Detect which cell encompasses the target text, then output its (X, Y) center coordinate. 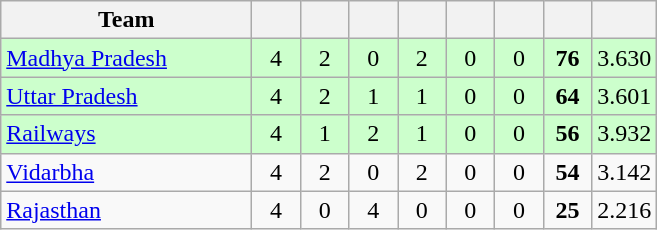
Team (126, 20)
Rajasthan (126, 210)
2.216 (624, 210)
Madhya Pradesh (126, 58)
Railways (126, 134)
3.932 (624, 134)
56 (568, 134)
76 (568, 58)
3.630 (624, 58)
3.142 (624, 172)
Vidarbha (126, 172)
3.601 (624, 96)
64 (568, 96)
25 (568, 210)
Uttar Pradesh (126, 96)
54 (568, 172)
